For the text-containing cell, return its midpoint in [X, Y] coordinate format. 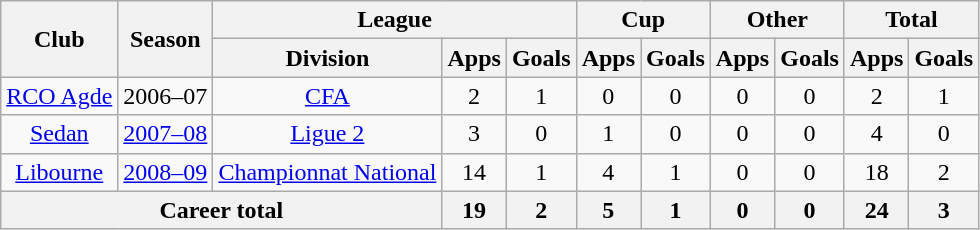
CFA [328, 96]
2008–09 [166, 172]
Total [911, 20]
Other [777, 20]
Club [60, 39]
5 [608, 210]
14 [474, 172]
League [394, 20]
Cup [643, 20]
Libourne [60, 172]
Championnat National [328, 172]
Ligue 2 [328, 134]
2007–08 [166, 134]
Season [166, 39]
2006–07 [166, 96]
Division [328, 58]
24 [876, 210]
Sedan [60, 134]
Career total [222, 210]
19 [474, 210]
RCO Agde [60, 96]
18 [876, 172]
